Extract the (X, Y) coordinate from the center of the cell holding the provided text.  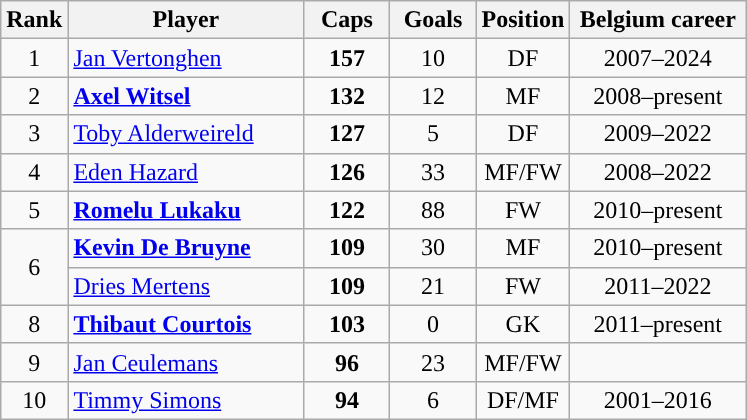
30 (433, 248)
2001–2016 (658, 400)
2011–2022 (658, 286)
Timmy Simons (186, 400)
2008–2022 (658, 172)
21 (433, 286)
Goals (433, 20)
94 (347, 400)
1 (34, 58)
96 (347, 362)
8 (34, 324)
0 (433, 324)
12 (433, 96)
Jan Vertonghen (186, 58)
GK (523, 324)
103 (347, 324)
23 (433, 362)
Kevin De Bruyne (186, 248)
88 (433, 210)
Player (186, 20)
Dries Mertens (186, 286)
157 (347, 58)
132 (347, 96)
2007–2024 (658, 58)
Jan Ceulemans (186, 362)
4 (34, 172)
Caps (347, 20)
Belgium career (658, 20)
2008–present (658, 96)
Rank (34, 20)
Axel Witsel (186, 96)
2 (34, 96)
127 (347, 134)
Thibaut Courtois (186, 324)
Eden Hazard (186, 172)
9 (34, 362)
Romelu Lukaku (186, 210)
2011–present (658, 324)
Toby Alderweireld (186, 134)
2009–2022 (658, 134)
Position (523, 20)
DF/MF (523, 400)
126 (347, 172)
33 (433, 172)
122 (347, 210)
3 (34, 134)
